Determine the [x, y] coordinate at the center of the cell enclosing the given text.  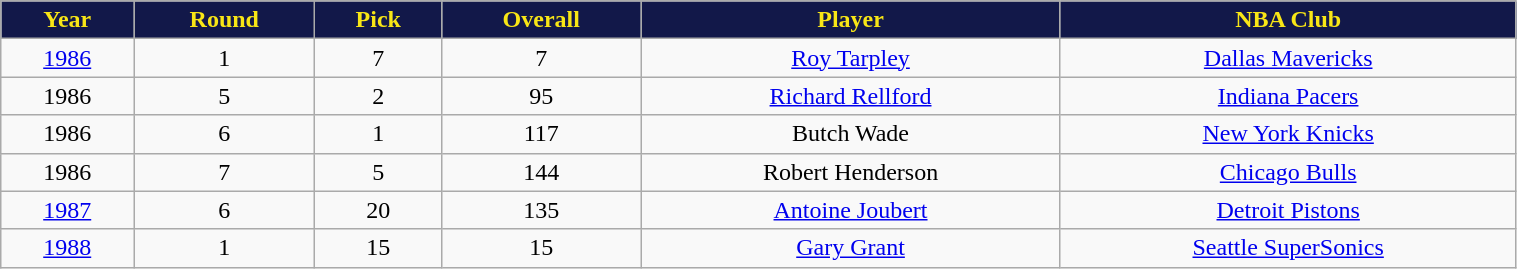
Overall [542, 20]
Year [68, 20]
New York Knicks [1288, 134]
2 [378, 96]
1987 [68, 210]
Player [851, 20]
Detroit Pistons [1288, 210]
20 [378, 210]
Robert Henderson [851, 172]
Butch Wade [851, 134]
Antoine Joubert [851, 210]
NBA Club [1288, 20]
Seattle SuperSonics [1288, 248]
117 [542, 134]
Dallas Mavericks [1288, 58]
1988 [68, 248]
Round [224, 20]
Gary Grant [851, 248]
Roy Tarpley [851, 58]
144 [542, 172]
Chicago Bulls [1288, 172]
Indiana Pacers [1288, 96]
Pick [378, 20]
95 [542, 96]
Richard Rellford [851, 96]
135 [542, 210]
